Capture the cell that displays the provided text and extract its (X, Y) central coordinate. 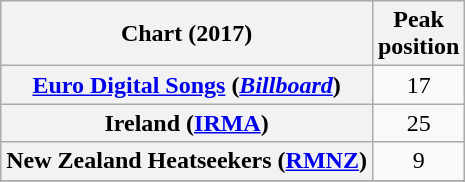
Ireland (IRMA) (187, 123)
New Zealand Heatseekers (RMNZ) (187, 161)
Chart (2017) (187, 34)
Euro Digital Songs (Billboard) (187, 85)
Peak position (418, 34)
9 (418, 161)
25 (418, 123)
17 (418, 85)
